Capture the cell that displays the provided text and extract its (x, y) central coordinate. 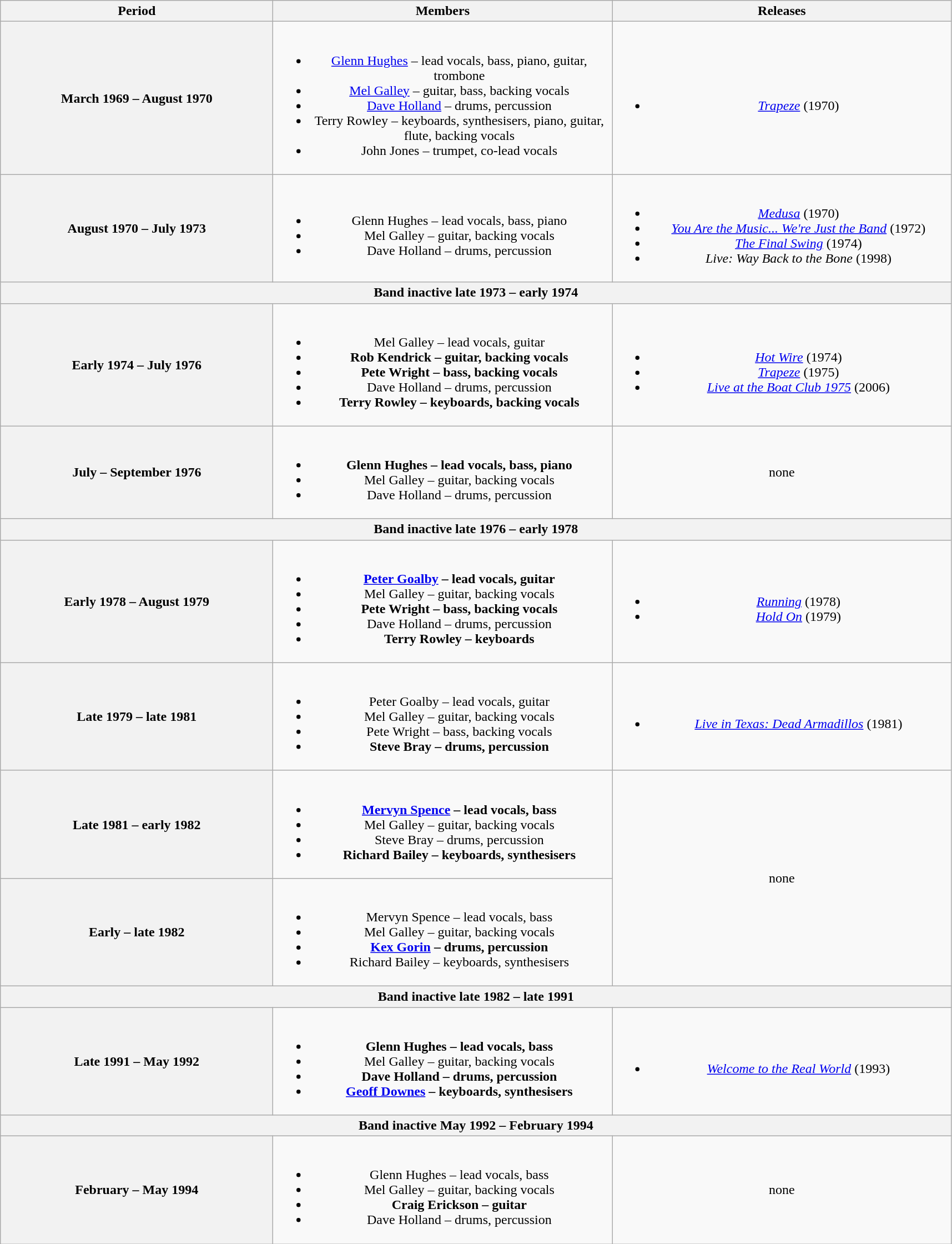
Mervyn Spence – lead vocals, bassMel Galley – guitar, backing vocalsKex Gorin – drums, percussionRichard Bailey – keyboards, synthesisers (443, 932)
Band inactive May 1992 – February 1994 (476, 1126)
Welcome to the Real World (1993) (782, 1061)
Hot Wire (1974)Trapeze (1975)Live at the Boat Club 1975 (2006) (782, 364)
Running (1978)Hold On (1979) (782, 601)
Band inactive late 1982 – late 1991 (476, 996)
Late 1979 – late 1981 (137, 716)
Glenn Hughes – lead vocals, bassMel Galley – guitar, backing vocalsCraig Erickson – guitarDave Holland – drums, percussion (443, 1190)
Live in Texas: Dead Armadillos (1981) (782, 716)
Band inactive late 1973 – early 1974 (476, 293)
Early – late 1982 (137, 932)
February – May 1994 (137, 1190)
Releases (782, 11)
Late 1981 – early 1982 (137, 824)
Members (443, 11)
July – September 1976 (137, 472)
Late 1991 – May 1992 (137, 1061)
Period (137, 11)
Trapeze (1970) (782, 98)
Band inactive late 1976 – early 1978 (476, 529)
Early 1974 – July 1976 (137, 364)
Glenn Hughes – lead vocals, bassMel Galley – guitar, backing vocalsDave Holland – drums, percussionGeoff Downes – keyboards, synthesisers (443, 1061)
August 1970 – July 1973 (137, 228)
Mervyn Spence – lead vocals, bassMel Galley – guitar, backing vocalsSteve Bray – drums, percussionRichard Bailey – keyboards, synthesisers (443, 824)
Medusa (1970)You Are the Music... We're Just the Band (1972)The Final Swing (1974) Live: Way Back to the Bone (1998) (782, 228)
March 1969 – August 1970 (137, 98)
Peter Goalby – lead vocals, guitarMel Galley – guitar, backing vocalsPete Wright – bass, backing vocalsSteve Bray – drums, percussion (443, 716)
Early 1978 – August 1979 (137, 601)
